Capture the cell that displays the provided text and extract its [X, Y] central coordinate. 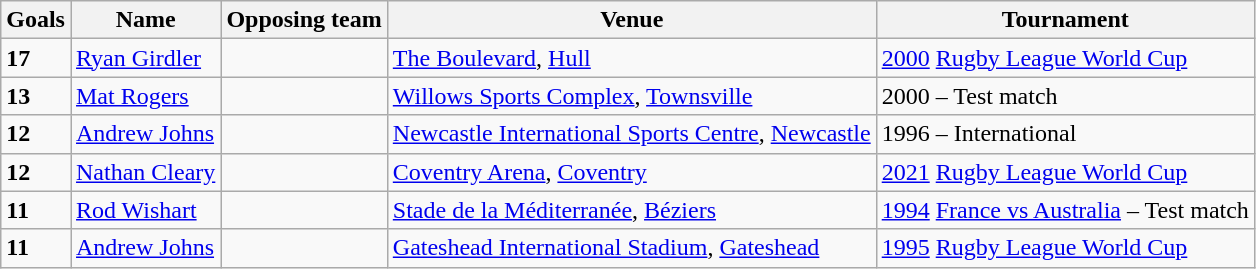
Stade de la Méditerranée, Béziers [632, 210]
Coventry Arena, Coventry [632, 172]
Venue [632, 20]
1994 France vs Australia – Test match [1065, 210]
1996 – International [1065, 134]
Rod Wishart [145, 210]
Ryan Girdler [145, 58]
Opposing team [304, 20]
1995 Rugby League World Cup [1065, 248]
The Boulevard, Hull [632, 58]
Nathan Cleary [145, 172]
Newcastle International Sports Centre, Newcastle [632, 134]
2021 Rugby League World Cup [1065, 172]
Mat Rogers [145, 96]
Goals [36, 20]
Name [145, 20]
2000 Rugby League World Cup [1065, 58]
Willows Sports Complex, Townsville [632, 96]
17 [36, 58]
2000 – Test match [1065, 96]
Gateshead International Stadium, Gateshead [632, 248]
13 [36, 96]
Tournament [1065, 20]
